Search for the cell housing the specified text and yield its (x, y) center coordinate. 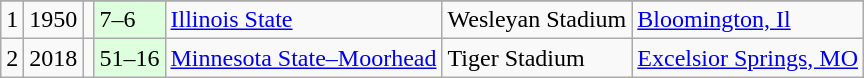
1 (12, 20)
Wesleyan Stadium (537, 20)
Illinois State (304, 20)
2 (12, 58)
7–6 (130, 20)
2018 (54, 58)
51–16 (130, 58)
Bloomington, Il (748, 20)
Minnesota State–Moorhead (304, 58)
Excelsior Springs, MO (748, 58)
1950 (54, 20)
Tiger Stadium (537, 58)
